Determine the (X, Y) coordinate at the center of the cell enclosing the given text.  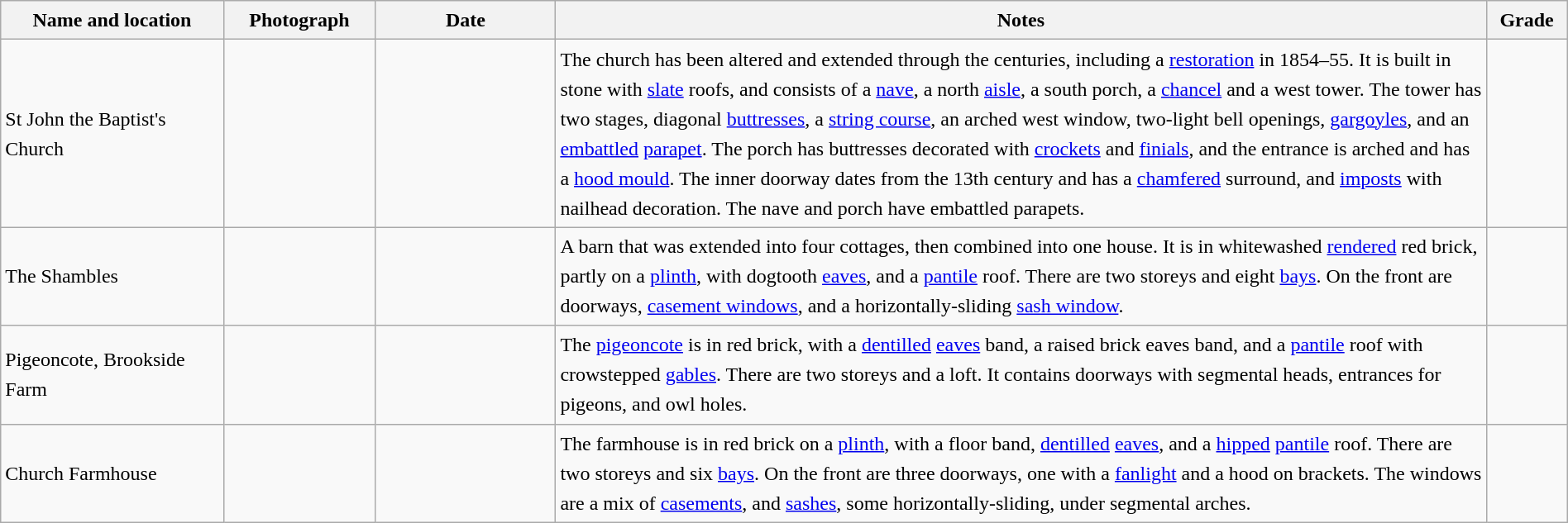
Notes (1021, 20)
Name and location (112, 20)
Church Farmhouse (112, 473)
Photograph (299, 20)
The Shambles (112, 276)
Pigeoncote, Brookside Farm (112, 375)
St John the Baptist's Church (112, 134)
Date (466, 20)
Grade (1527, 20)
